Scan for the cell matching the given text and deliver its [x, y] coordinate at center. 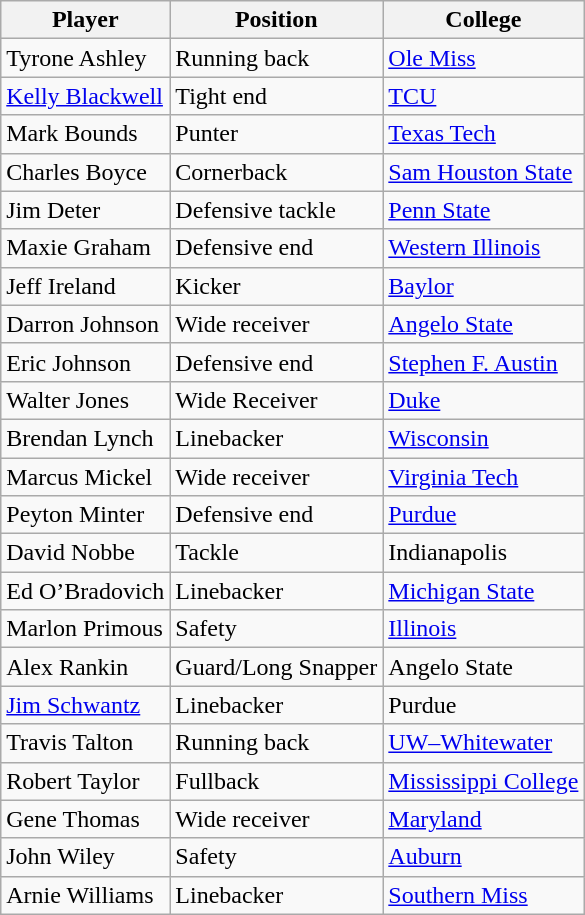
Jim Schwantz [86, 705]
Player [86, 20]
Arnie Williams [86, 895]
Illinois [484, 629]
John Wiley [86, 857]
Darron Johnson [86, 324]
Michigan State [484, 591]
Mark Bounds [86, 134]
Defensive tackle [276, 210]
Position [276, 20]
Marcus Mickel [86, 477]
Gene Thomas [86, 819]
Mississippi College [484, 781]
Peyton Minter [86, 515]
Penn State [484, 210]
Western Illinois [484, 248]
Cornerback [276, 172]
Punter [276, 134]
Maryland [484, 819]
Ole Miss [484, 58]
Tyrone Ashley [86, 58]
Auburn [484, 857]
Fullback [276, 781]
Duke [484, 400]
Stephen F. Austin [484, 362]
Robert Taylor [86, 781]
Travis Talton [86, 743]
Alex Rankin [86, 667]
Maxie Graham [86, 248]
Walter Jones [86, 400]
Tackle [276, 553]
Charles Boyce [86, 172]
Wisconsin [484, 438]
Kicker [276, 286]
Wide Receiver [276, 400]
UW–Whitewater [484, 743]
Jeff Ireland [86, 286]
Guard/Long Snapper [276, 667]
TCU [484, 96]
Jim Deter [86, 210]
Sam Houston State [484, 172]
Tight end [276, 96]
Eric Johnson [86, 362]
Indianapolis [484, 553]
Virginia Tech [484, 477]
Kelly Blackwell [86, 96]
Brendan Lynch [86, 438]
Texas Tech [484, 134]
Southern Miss [484, 895]
Ed O’Bradovich [86, 591]
Marlon Primous [86, 629]
College [484, 20]
David Nobbe [86, 553]
Baylor [484, 286]
